Extract the [X, Y] coordinate from the center of the cell holding the provided text.  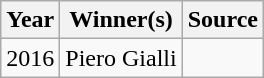
2016 [30, 58]
Piero Gialli [121, 58]
Year [30, 20]
Winner(s) [121, 20]
Source [222, 20]
